Pinpoint the cell where the given text exists, returning its [x, y] midpoint coordinate. 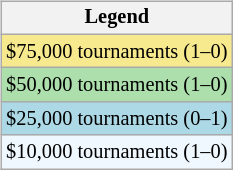
$50,000 tournaments (1–0) [116, 85]
$10,000 tournaments (1–0) [116, 152]
Legend [116, 18]
$25,000 tournaments (0–1) [116, 119]
$75,000 tournaments (1–0) [116, 51]
